Capture the cell that displays the provided text and extract its [x, y] central coordinate. 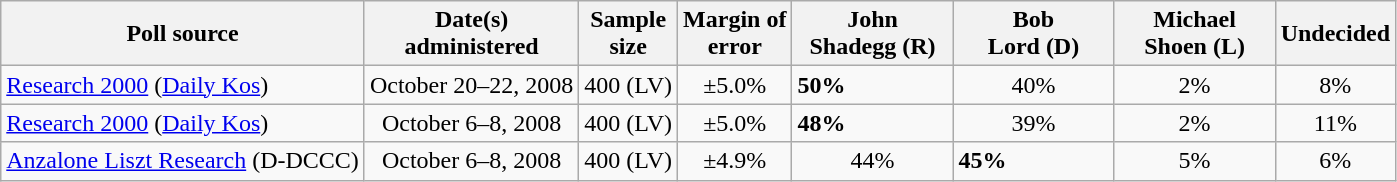
40% [1034, 85]
6% [1335, 161]
5% [1194, 161]
48% [872, 123]
Date(s)administered [471, 34]
50% [872, 85]
45% [1034, 161]
Margin of error [735, 34]
39% [1034, 123]
BobLord (D) [1034, 34]
Poll source [183, 34]
October 20–22, 2008 [471, 85]
±4.9% [735, 161]
MichaelShoen (L) [1194, 34]
Samplesize [628, 34]
JohnShadegg (R) [872, 34]
Undecided [1335, 34]
8% [1335, 85]
Anzalone Liszt Research (D-DCCC) [183, 161]
11% [1335, 123]
44% [872, 161]
